Pinpoint the cell where the given text exists, returning its [X, Y] midpoint coordinate. 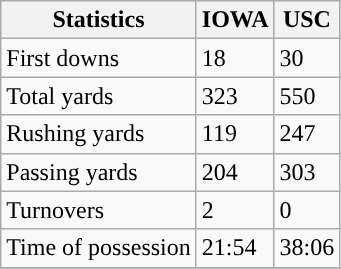
18 [235, 58]
IOWA [235, 20]
204 [235, 172]
USC [307, 20]
303 [307, 172]
21:54 [235, 248]
323 [235, 96]
2 [235, 210]
30 [307, 58]
Rushing yards [99, 134]
119 [235, 134]
38:06 [307, 248]
550 [307, 96]
Statistics [99, 20]
First downs [99, 58]
Time of possession [99, 248]
Turnovers [99, 210]
Total yards [99, 96]
0 [307, 210]
247 [307, 134]
Passing yards [99, 172]
